From the cell containing the given text, extract its center point as [x, y] coordinate. 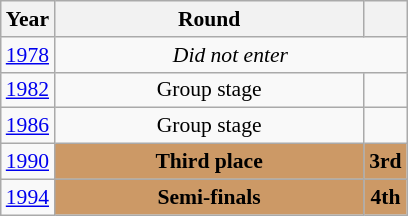
Year [28, 19]
1982 [28, 90]
1994 [28, 197]
3rd [386, 162]
1986 [28, 126]
Round [209, 19]
1990 [28, 162]
Third place [209, 162]
Semi-finals [209, 197]
1978 [28, 55]
4th [386, 197]
Did not enter [230, 55]
